Detect which cell encompasses the target text, then output its (x, y) center coordinate. 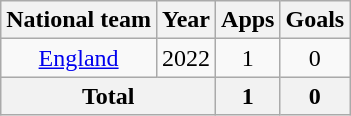
National team (79, 20)
England (79, 58)
2022 (186, 58)
Total (108, 96)
Goals (315, 20)
Year (186, 20)
Apps (248, 20)
